Extract the [x, y] coordinate from the center of the cell holding the provided text.  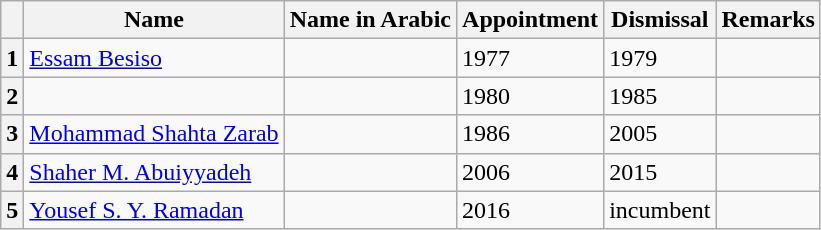
Remarks [768, 20]
2006 [530, 172]
Appointment [530, 20]
2 [12, 96]
Yousef S. Y. Ramadan [154, 210]
Name [154, 20]
3 [12, 134]
1985 [660, 96]
2016 [530, 210]
1979 [660, 58]
incumbent [660, 210]
1977 [530, 58]
4 [12, 172]
1986 [530, 134]
1980 [530, 96]
Mohammad Shahta Zarab [154, 134]
1 [12, 58]
5 [12, 210]
2015 [660, 172]
Essam Besiso [154, 58]
Dismissal [660, 20]
Shaher M. Abuiyyadeh [154, 172]
Name in Arabic [370, 20]
2005 [660, 134]
